Determine the (X, Y) coordinate at the center of the cell enclosing the given text.  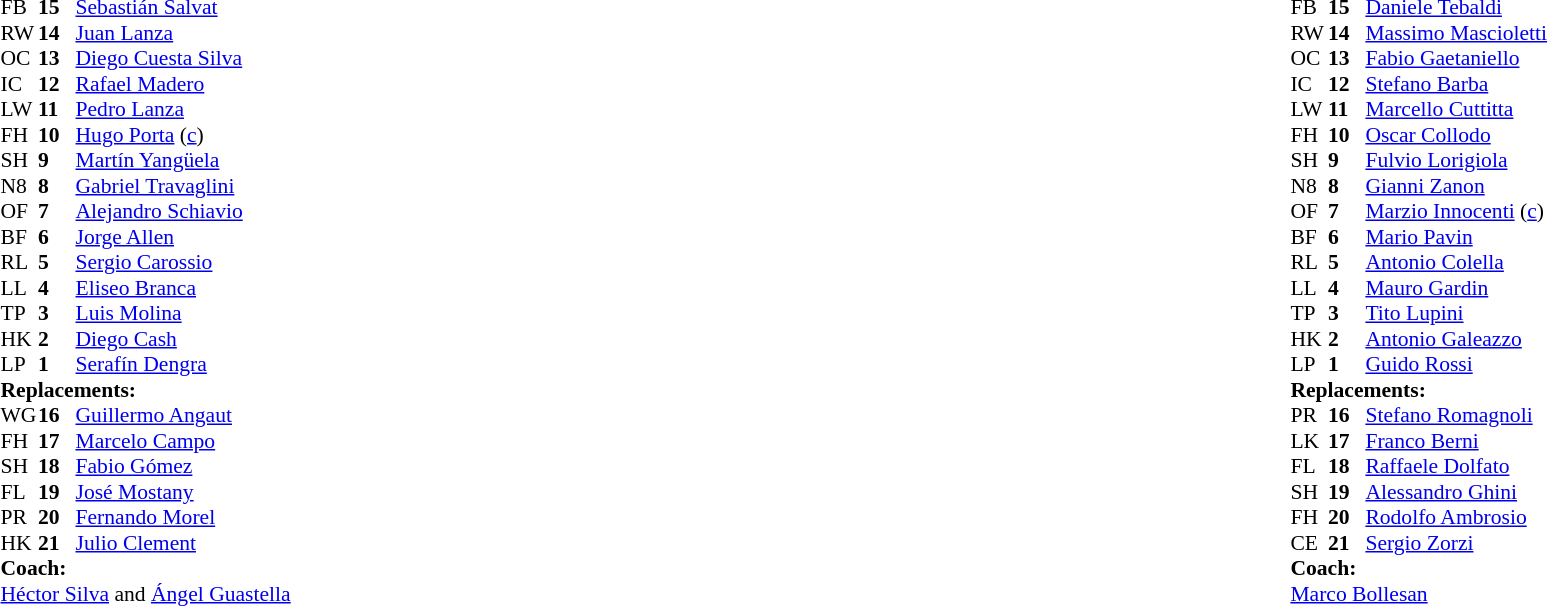
Diego Cuesta Silva (184, 59)
Marzio Innocenti (c) (1456, 211)
Fabio Gómez (184, 467)
Mario Pavin (1456, 237)
Diego Cash (184, 339)
Marcello Cuttitta (1456, 109)
Sergio Carossio (184, 263)
Alessandro Ghini (1456, 492)
Fernando Morel (184, 517)
Mauro Gardin (1456, 288)
Jorge Allen (184, 237)
WG (19, 415)
Marcelo Campo (184, 441)
LK (1309, 441)
Luis Molina (184, 313)
Franco Berni (1456, 441)
Guido Rossi (1456, 365)
Oscar Collodo (1456, 135)
Fabio Gaetaniello (1456, 59)
Alejandro Schiavio (184, 211)
Gabriel Travaglini (184, 186)
Antonio Galeazzo (1456, 339)
Rafael Madero (184, 84)
Stefano Romagnoli (1456, 415)
CE (1309, 543)
Antonio Colella (1456, 263)
Tito Lupini (1456, 313)
Guillermo Angaut (184, 415)
Rodolfo Ambrosio (1456, 517)
Martín Yangüela (184, 161)
Massimo Mascioletti (1456, 33)
Sergio Zorzi (1456, 543)
Fulvio Lorigiola (1456, 161)
Stefano Barba (1456, 84)
Gianni Zanon (1456, 186)
Hugo Porta (c) (184, 135)
Juan Lanza (184, 33)
Serafín Dengra (184, 365)
Julio Clement (184, 543)
Pedro Lanza (184, 109)
Raffaele Dolfato (1456, 467)
José Mostany (184, 492)
Eliseo Branca (184, 288)
